Return [x, y] of the center of cell containing provided text 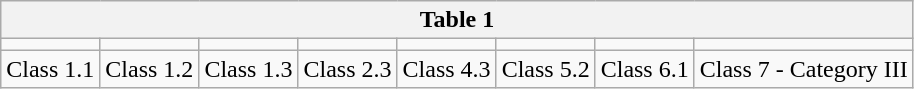
Class 6.1 [644, 69]
Class 1.1 [50, 69]
Table 1 [458, 20]
Class 5.2 [546, 69]
Class 7 - Category III [804, 69]
Class 4.3 [446, 69]
Class 2.3 [348, 69]
Class 1.3 [248, 69]
Class 1.2 [150, 69]
